Find where the given text appears and provide that cell's center as [X, Y] coordinate. 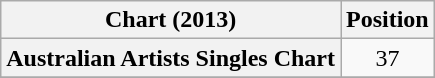
Chart (2013) [171, 20]
Australian Artists Singles Chart [171, 58]
37 [387, 58]
Position [387, 20]
